Identify which cell holds the provided text, then report its (X, Y) central coordinate. 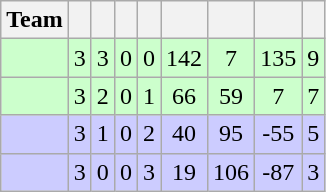
95 (232, 134)
135 (278, 58)
106 (232, 172)
142 (184, 58)
19 (184, 172)
59 (232, 96)
-87 (278, 172)
66 (184, 96)
-55 (278, 134)
40 (184, 134)
Team (35, 20)
9 (314, 58)
5 (314, 134)
